Detect which cell encompasses the target text, then output its (X, Y) center coordinate. 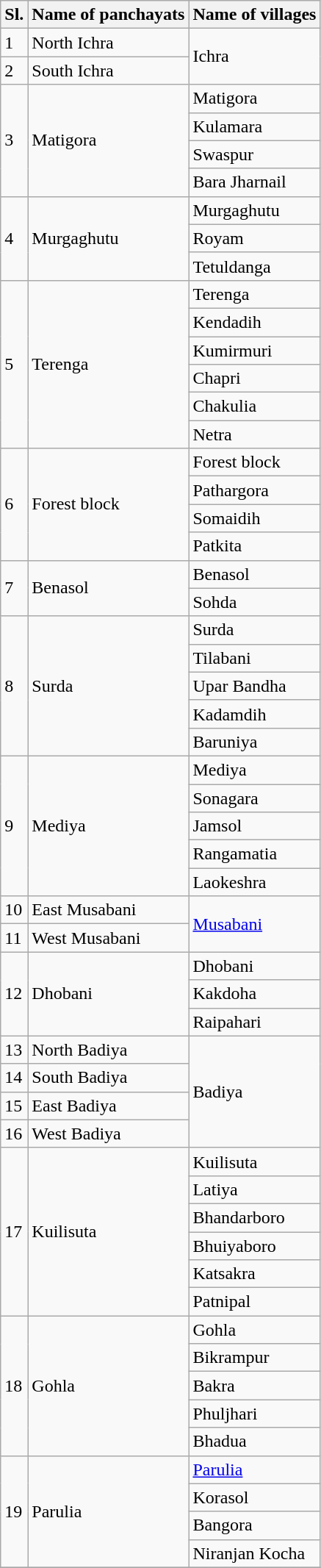
Royam (254, 238)
North Badiya (109, 1050)
Bakra (254, 1386)
Laokeshra (254, 882)
3 (15, 140)
14 (15, 1078)
Bhadua (254, 1442)
Bikrampur (254, 1358)
10 (15, 910)
4 (15, 238)
Name of panchayats (109, 15)
Patnipal (254, 1302)
11 (15, 938)
9 (15, 826)
Bangora (254, 1525)
Sohda (254, 602)
8 (15, 686)
Niranjan Kocha (254, 1553)
Tilabani (254, 658)
Raipahari (254, 1022)
Rangamatia (254, 854)
15 (15, 1106)
Bhuiyaboro (254, 1246)
Somaidih (254, 518)
South Badiya (109, 1078)
Bara Jharnail (254, 182)
Korasol (254, 1497)
2 (15, 71)
Baruniya (254, 742)
Chakulia (254, 407)
17 (15, 1231)
5 (15, 364)
7 (15, 588)
Bhandarboro (254, 1217)
North Ichra (109, 43)
Chapri (254, 379)
Sonagara (254, 798)
13 (15, 1050)
Phuljhari (254, 1414)
Latiya (254, 1189)
Kumirmuri (254, 351)
Swaspur (254, 154)
12 (15, 994)
Sl. (15, 15)
South Ichra (109, 71)
Kadamdih (254, 714)
Katsakra (254, 1274)
East Badiya (109, 1106)
Jamsol (254, 826)
Kulamara (254, 126)
West Musabani (109, 938)
Musabani (254, 924)
Patkita (254, 546)
Pathargora (254, 490)
West Badiya (109, 1134)
18 (15, 1386)
16 (15, 1134)
East Musabani (109, 910)
Tetuldanga (254, 266)
6 (15, 504)
Kakdoha (254, 994)
Ichra (254, 57)
Name of villages (254, 15)
19 (15, 1511)
Badiya (254, 1092)
Netra (254, 434)
Upar Bandha (254, 686)
Kendadih (254, 322)
1 (15, 43)
